For the text-containing cell, return its midpoint in [X, Y] coordinate format. 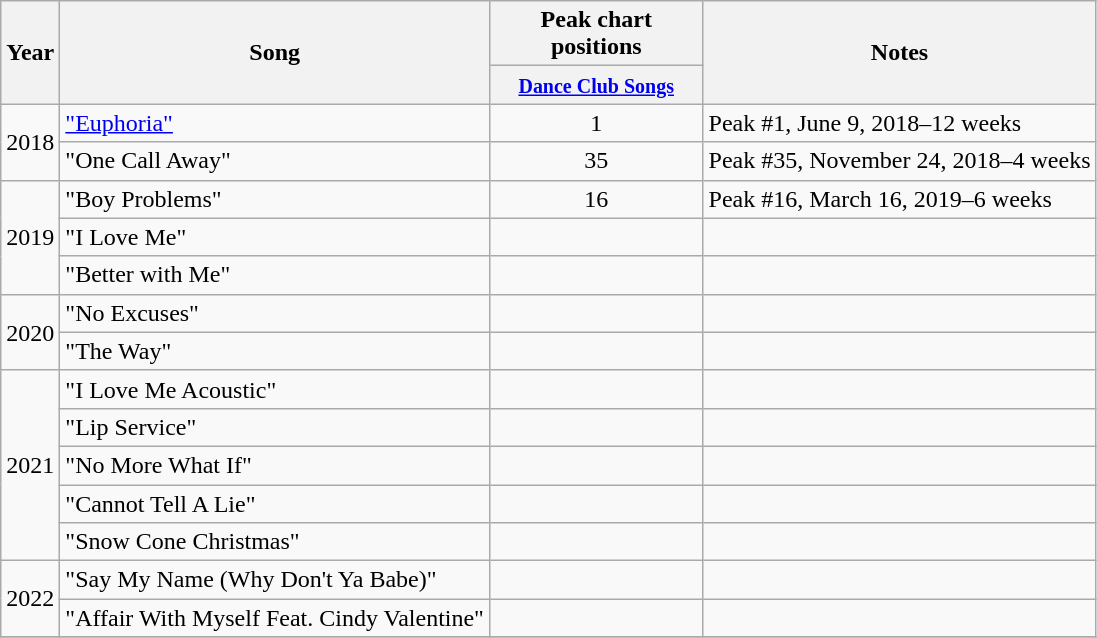
2021 [30, 465]
"Lip Service" [275, 427]
16 [596, 199]
"No Excuses" [275, 313]
"Say My Name (Why Don't Ya Babe)" [275, 580]
"The Way" [275, 351]
"Better with Me" [275, 275]
Year [30, 52]
2022 [30, 599]
2018 [30, 142]
1 [596, 123]
35 [596, 161]
Dance Club Songs [596, 85]
"No More What If" [275, 465]
Peak #35, November 24, 2018–4 weeks [900, 161]
2020 [30, 332]
"I Love Me Acoustic" [275, 389]
Song [275, 52]
"Boy Problems" [275, 199]
Peak #16, March 16, 2019–6 weeks [900, 199]
"Affair With Myself Feat. Cindy Valentine" [275, 618]
"Euphoria" [275, 123]
"One Call Away" [275, 161]
"Snow Cone Christmas" [275, 542]
"Cannot Tell A Lie" [275, 503]
Notes [900, 52]
Peak #1, June 9, 2018–12 weeks [900, 123]
Peak chart positions [596, 34]
2019 [30, 237]
"I Love Me" [275, 237]
